Search for the cell housing the specified text and yield its (x, y) center coordinate. 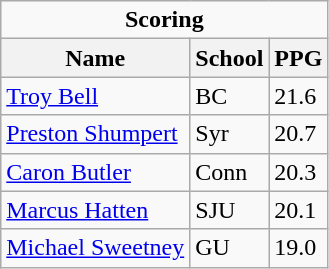
PPG (298, 58)
20.7 (298, 134)
20.1 (298, 210)
Marcus Hatten (96, 210)
GU (230, 248)
Preston Shumpert (96, 134)
Syr (230, 134)
School (230, 58)
Conn (230, 172)
20.3 (298, 172)
19.0 (298, 248)
21.6 (298, 96)
BC (230, 96)
Troy Bell (96, 96)
Caron Butler (96, 172)
Name (96, 58)
Scoring (164, 20)
SJU (230, 210)
Michael Sweetney (96, 248)
